Output the (x, y) coordinate of the center of the cell containing the given text.  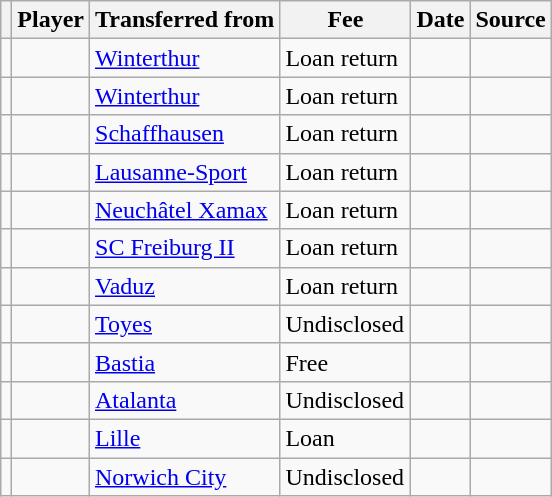
Norwich City (185, 477)
Vaduz (185, 286)
Neuchâtel Xamax (185, 210)
Lausanne-Sport (185, 172)
Atalanta (185, 400)
Source (510, 20)
Free (346, 362)
Date (440, 20)
SC Freiburg II (185, 248)
Fee (346, 20)
Lille (185, 438)
Player (51, 20)
Loan (346, 438)
Bastia (185, 362)
Schaffhausen (185, 134)
Transferred from (185, 20)
Toyes (185, 324)
